Identify which cell holds the provided text, then report its [x, y] central coordinate. 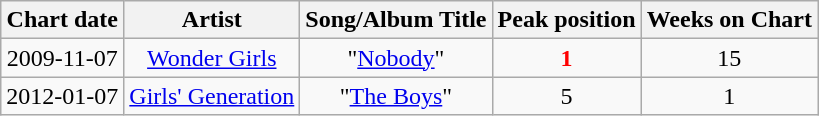
15 [729, 58]
Song/Album Title [396, 20]
Wonder Girls [212, 58]
2009-11-07 [62, 58]
Chart date [62, 20]
"Nobody" [396, 58]
Girls' Generation [212, 96]
Weeks on Chart [729, 20]
2012-01-07 [62, 96]
Peak position [566, 20]
Artist [212, 20]
5 [566, 96]
"The Boys" [396, 96]
